For the text-containing cell, return its midpoint in (x, y) coordinate format. 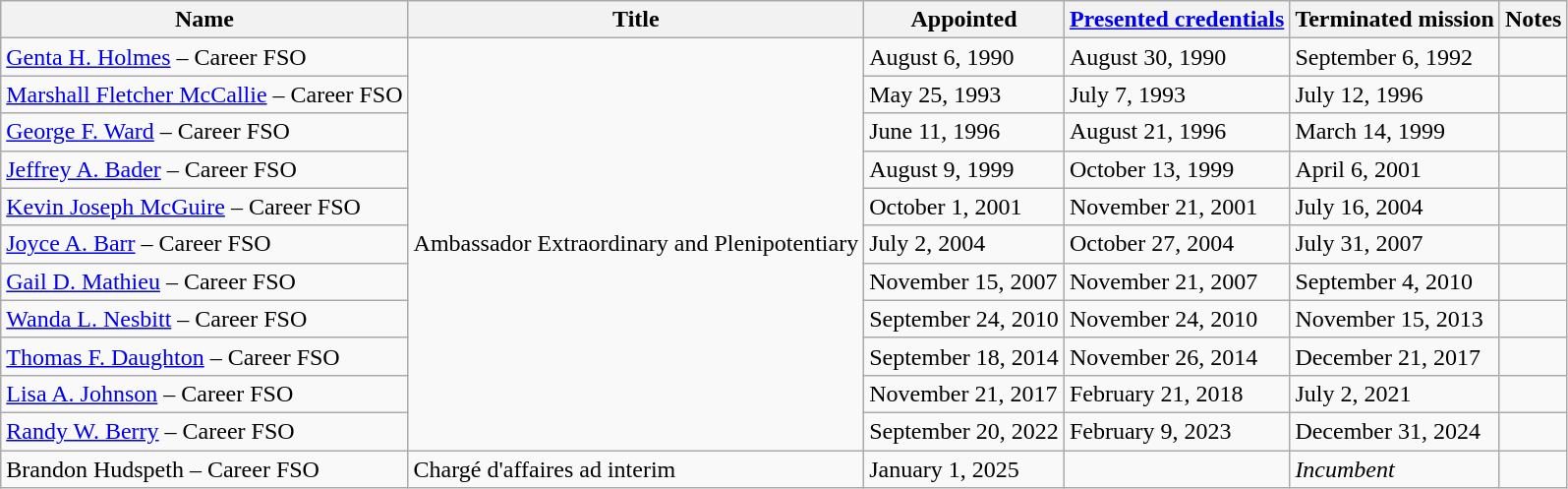
August 30, 1990 (1176, 57)
July 12, 1996 (1395, 94)
Thomas F. Daughton – Career FSO (204, 356)
Randy W. Berry – Career FSO (204, 431)
August 21, 1996 (1176, 132)
November 24, 2010 (1176, 319)
June 11, 1996 (964, 132)
October 13, 1999 (1176, 169)
December 31, 2024 (1395, 431)
August 6, 1990 (964, 57)
Appointed (964, 20)
July 31, 2007 (1395, 244)
Gail D. Mathieu – Career FSO (204, 281)
September 18, 2014 (964, 356)
September 4, 2010 (1395, 281)
November 21, 2017 (964, 394)
Presented credentials (1176, 20)
March 14, 1999 (1395, 132)
Notes (1533, 20)
August 9, 1999 (964, 169)
Chargé d'affaires ad interim (636, 469)
September 24, 2010 (964, 319)
January 1, 2025 (964, 469)
Lisa A. Johnson – Career FSO (204, 394)
George F. Ward – Career FSO (204, 132)
December 21, 2017 (1395, 356)
Incumbent (1395, 469)
October 1, 2001 (964, 207)
Joyce A. Barr – Career FSO (204, 244)
July 7, 1993 (1176, 94)
April 6, 2001 (1395, 169)
November 15, 2013 (1395, 319)
September 20, 2022 (964, 431)
Jeffrey A. Bader – Career FSO (204, 169)
September 6, 1992 (1395, 57)
November 21, 2007 (1176, 281)
February 21, 2018 (1176, 394)
Marshall Fletcher McCallie – Career FSO (204, 94)
October 27, 2004 (1176, 244)
Name (204, 20)
Brandon Hudspeth – Career FSO (204, 469)
Kevin Joseph McGuire – Career FSO (204, 207)
May 25, 1993 (964, 94)
February 9, 2023 (1176, 431)
Wanda L. Nesbitt – Career FSO (204, 319)
July 16, 2004 (1395, 207)
July 2, 2021 (1395, 394)
Title (636, 20)
November 15, 2007 (964, 281)
Terminated mission (1395, 20)
November 21, 2001 (1176, 207)
July 2, 2004 (964, 244)
Genta H. Holmes – Career FSO (204, 57)
Ambassador Extraordinary and Plenipotentiary (636, 244)
November 26, 2014 (1176, 356)
